Detect which cell encompasses the target text, then output its (X, Y) center coordinate. 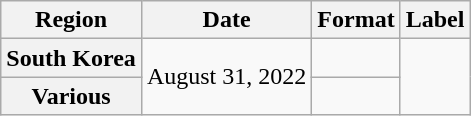
Various (72, 96)
Format (356, 20)
August 31, 2022 (226, 77)
South Korea (72, 58)
Region (72, 20)
Label (435, 20)
Date (226, 20)
